Detect which cell encompasses the target text, then output its (X, Y) center coordinate. 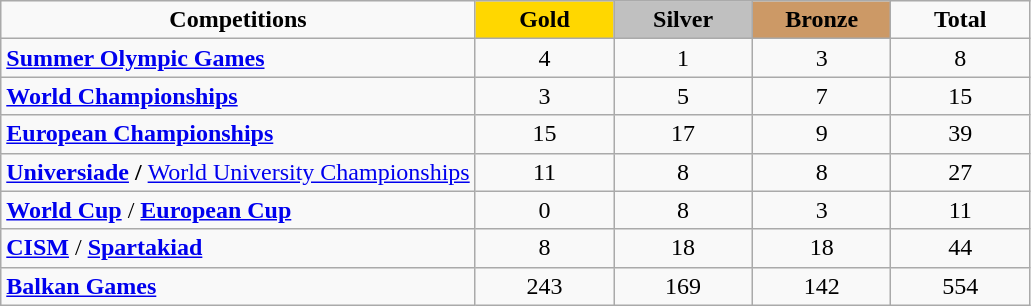
Bronze (822, 20)
5 (684, 96)
Gold (544, 20)
554 (960, 286)
Silver (684, 20)
9 (822, 134)
44 (960, 248)
Universiade / World University Championships (238, 172)
243 (544, 286)
39 (960, 134)
7 (822, 96)
1 (684, 58)
CISM / Spartakiad (238, 248)
17 (684, 134)
0 (544, 210)
Summer Olympic Games (238, 58)
Total (960, 20)
World Championships (238, 96)
27 (960, 172)
142 (822, 286)
World Cup / European Cup (238, 210)
European Championships (238, 134)
Balkan Games (238, 286)
169 (684, 286)
4 (544, 58)
Competitions (238, 20)
